Determine the (x, y) coordinate at the center of the cell enclosing the given text.  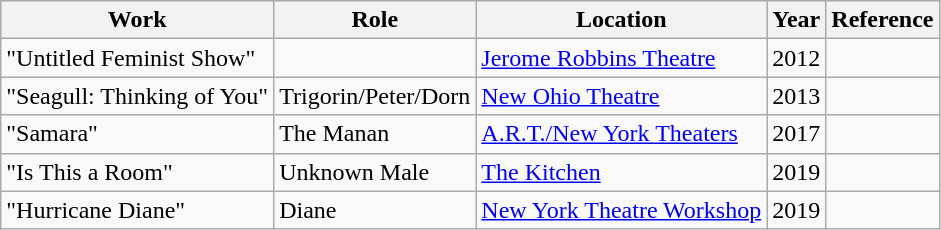
New York Theatre Workshop (622, 210)
Unknown Male (375, 172)
Jerome Robbins Theatre (622, 58)
The Manan (375, 134)
Work (138, 20)
Role (375, 20)
A.R.T./New York Theaters (622, 134)
Year (796, 20)
"Untitled Feminist Show" (138, 58)
2017 (796, 134)
2013 (796, 96)
New Ohio Theatre (622, 96)
"Hurricane Diane" (138, 210)
"Samara" (138, 134)
Trigorin/Peter/Dorn (375, 96)
2012 (796, 58)
"Is This a Room" (138, 172)
The Kitchen (622, 172)
Diane (375, 210)
Reference (882, 20)
"Seagull: Thinking of You" (138, 96)
Location (622, 20)
